Extract the [x, y] coordinate from the center of the cell holding the provided text.  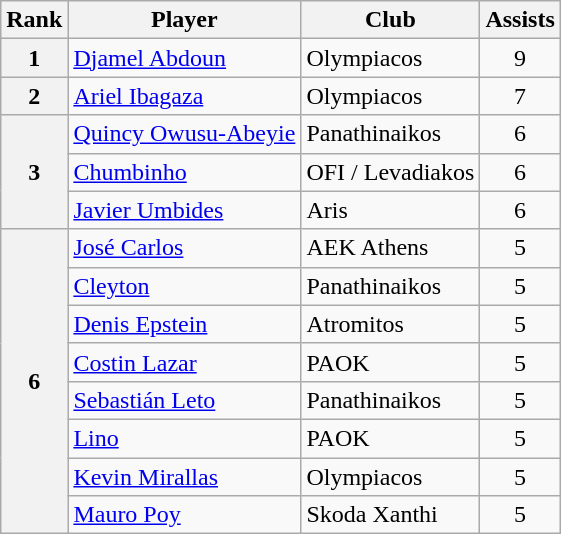
2 [34, 96]
AEK Athens [390, 248]
Denis Epstein [184, 324]
Club [390, 20]
OFI / Levadiakos [390, 172]
Djamel Abdoun [184, 58]
Lino [184, 438]
Kevin Mirallas [184, 477]
3 [34, 172]
Costin Lazar [184, 362]
Mauro Poy [184, 515]
Player [184, 20]
9 [520, 58]
7 [520, 96]
Assists [520, 20]
Skoda Xanthi [390, 515]
Javier Umbides [184, 210]
Rank [34, 20]
Cleyton [184, 286]
Sebastián Leto [184, 400]
Quincy Owusu-Abeyie [184, 134]
José Carlos [184, 248]
Chumbinho [184, 172]
Ariel Ibagaza [184, 96]
Aris [390, 210]
1 [34, 58]
Atromitos [390, 324]
